Capture the cell that displays the provided text and extract its (X, Y) central coordinate. 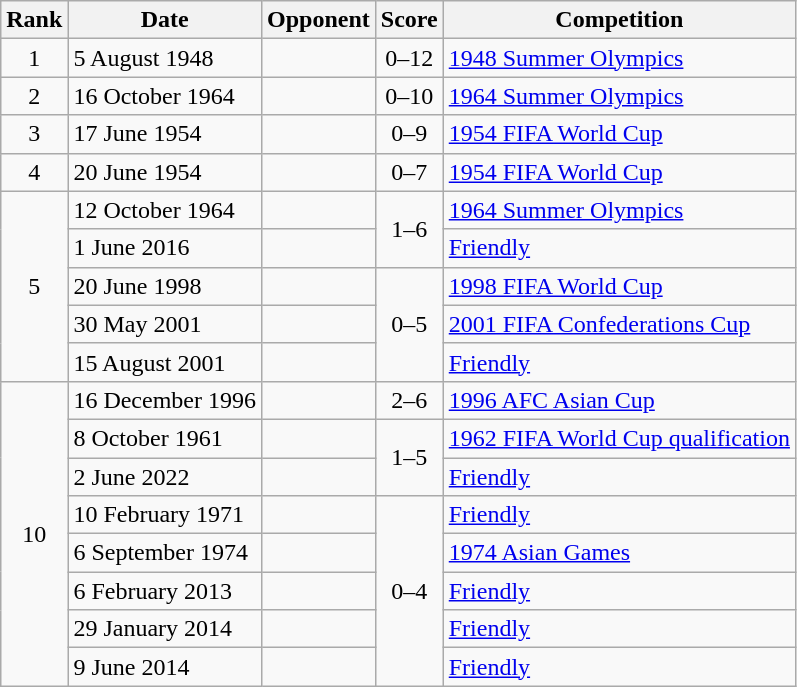
20 June 1998 (165, 286)
3 (34, 134)
5 August 1948 (165, 58)
1998 FIFA World Cup (619, 286)
0–7 (409, 172)
Competition (619, 20)
16 October 1964 (165, 96)
1948 Summer Olympics (619, 58)
Score (409, 20)
1 June 2016 (165, 248)
1 (34, 58)
0–10 (409, 96)
1996 AFC Asian Cup (619, 400)
10 (34, 533)
1–6 (409, 229)
2 (34, 96)
2 June 2022 (165, 477)
0–12 (409, 58)
9 June 2014 (165, 667)
Rank (34, 20)
20 June 1954 (165, 172)
5 (34, 286)
0–5 (409, 324)
1–5 (409, 457)
30 May 2001 (165, 324)
Date (165, 20)
4 (34, 172)
1974 Asian Games (619, 553)
6 February 2013 (165, 591)
2001 FIFA Confederations Cup (619, 324)
0–9 (409, 134)
10 February 1971 (165, 515)
0–4 (409, 591)
2–6 (409, 400)
17 June 1954 (165, 134)
Opponent (319, 20)
15 August 2001 (165, 362)
12 October 1964 (165, 210)
1962 FIFA World Cup qualification (619, 438)
16 December 1996 (165, 400)
6 September 1974 (165, 553)
29 January 2014 (165, 629)
8 October 1961 (165, 438)
